Scan for the cell matching the given text and deliver its (x, y) coordinate at center. 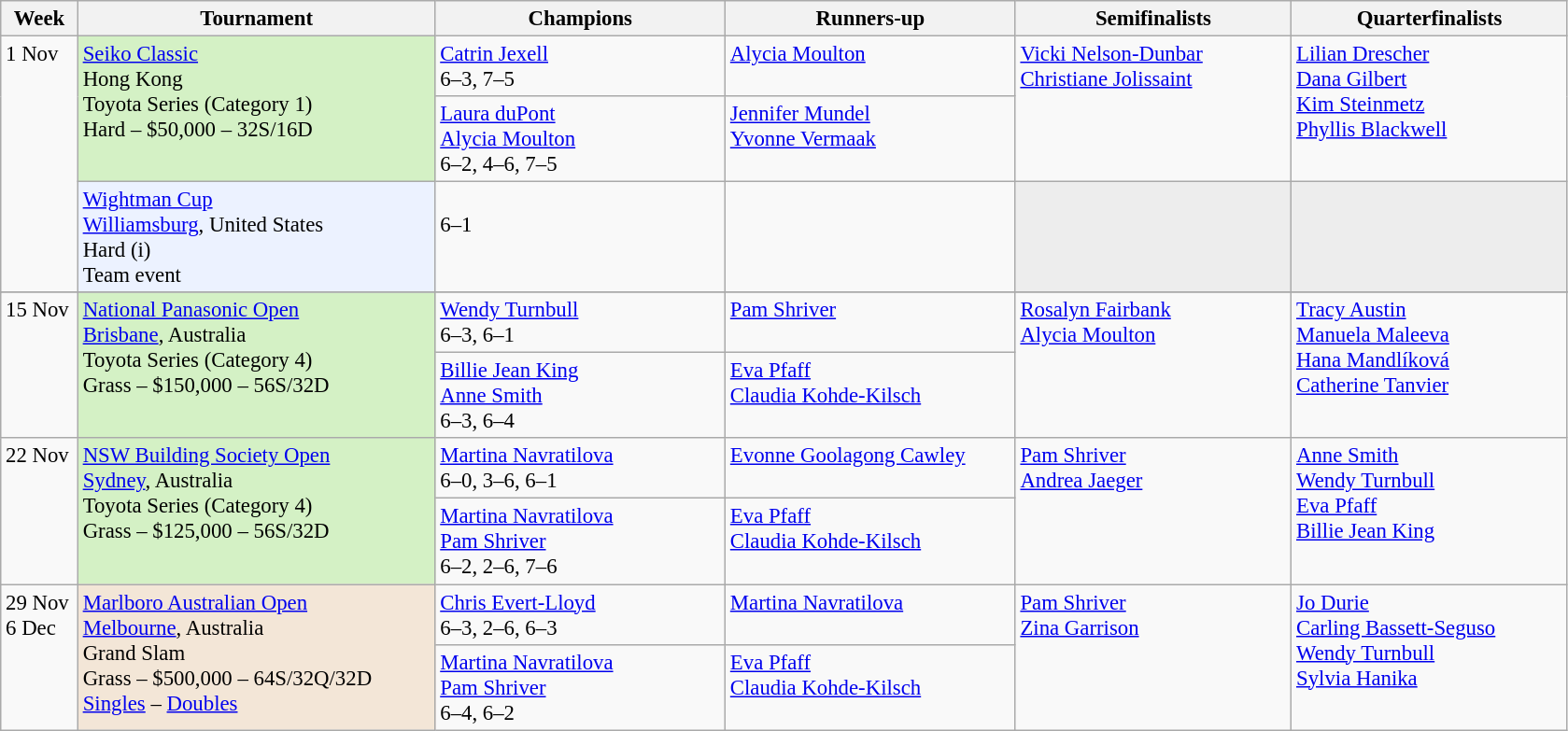
Anne Smith Wendy Turnbull Eva Pfaff Billie Jean King (1430, 512)
Marlboro Australian Open Melbourne, Australia Grand SlamGrass – $500,000 – 64S/32Q/32D Singles – Doubles (256, 657)
Vicki Nelson-Dunbar Christiane Jolissaint (1153, 109)
Rosalyn Fairbank Alycia Moulton (1153, 365)
Quarterfinalists (1430, 19)
Alycia Moulton (870, 67)
Lilian Drescher Dana Gilbert Kim Steinmetz Phyllis Blackwell (1430, 109)
Martina Navratilova (870, 614)
Jo Durie Carling Bassett-Seguso Wendy Turnbull Sylvia Hanika (1430, 657)
Champions (581, 19)
22 Nov (39, 512)
Tracy Austin Manuela Maleeva Hana Mandlíková Catherine Tanvier (1430, 365)
Martina Navratilova Pam Shriver 6–2, 2–6, 7–6 (581, 541)
Chris Evert-Lloyd 6–3, 2–6, 6–3 (581, 614)
Week (39, 19)
Pam Shriver Andrea Jaeger (1153, 512)
Evonne Goolagong Cawley (870, 469)
Runners-up (870, 19)
National Panasonic Open Brisbane, Australia Toyota Series (Category 4)Grass – $150,000 – 56S/32D (256, 365)
Pam Shriver (870, 323)
Tournament (256, 19)
Laura duPont Alycia Moulton 6–2, 4–6, 7–5 (581, 139)
Wightman Cup Williamsburg, United StatesHard (i)Team event (256, 237)
Jennifer Mundel Yvonne Vermaak (870, 139)
NSW Building Society Open Sydney, Australia Toyota Series (Category 4)Grass – $125,000 – 56S/32D (256, 512)
Seiko Classic Hong Kong Toyota Series (Category 1)Hard – $50,000 – 32S/16D (256, 109)
Pam Shriver Zina Garrison (1153, 657)
Catrin Jexell6–3, 7–5 (581, 67)
Martina Navratilova Pam Shriver 6–4, 6–2 (581, 687)
Billie Jean King Anne Smith 6–3, 6–4 (581, 396)
6–1 (581, 237)
15 Nov (39, 365)
Semifinalists (1153, 19)
Martina Navratilova 6–0, 3–6, 6–1 (581, 469)
1 Nov (39, 164)
29 Nov6 Dec (39, 657)
Wendy Turnbull 6–3, 6–1 (581, 323)
